For the text-containing cell, return its midpoint in (X, Y) coordinate format. 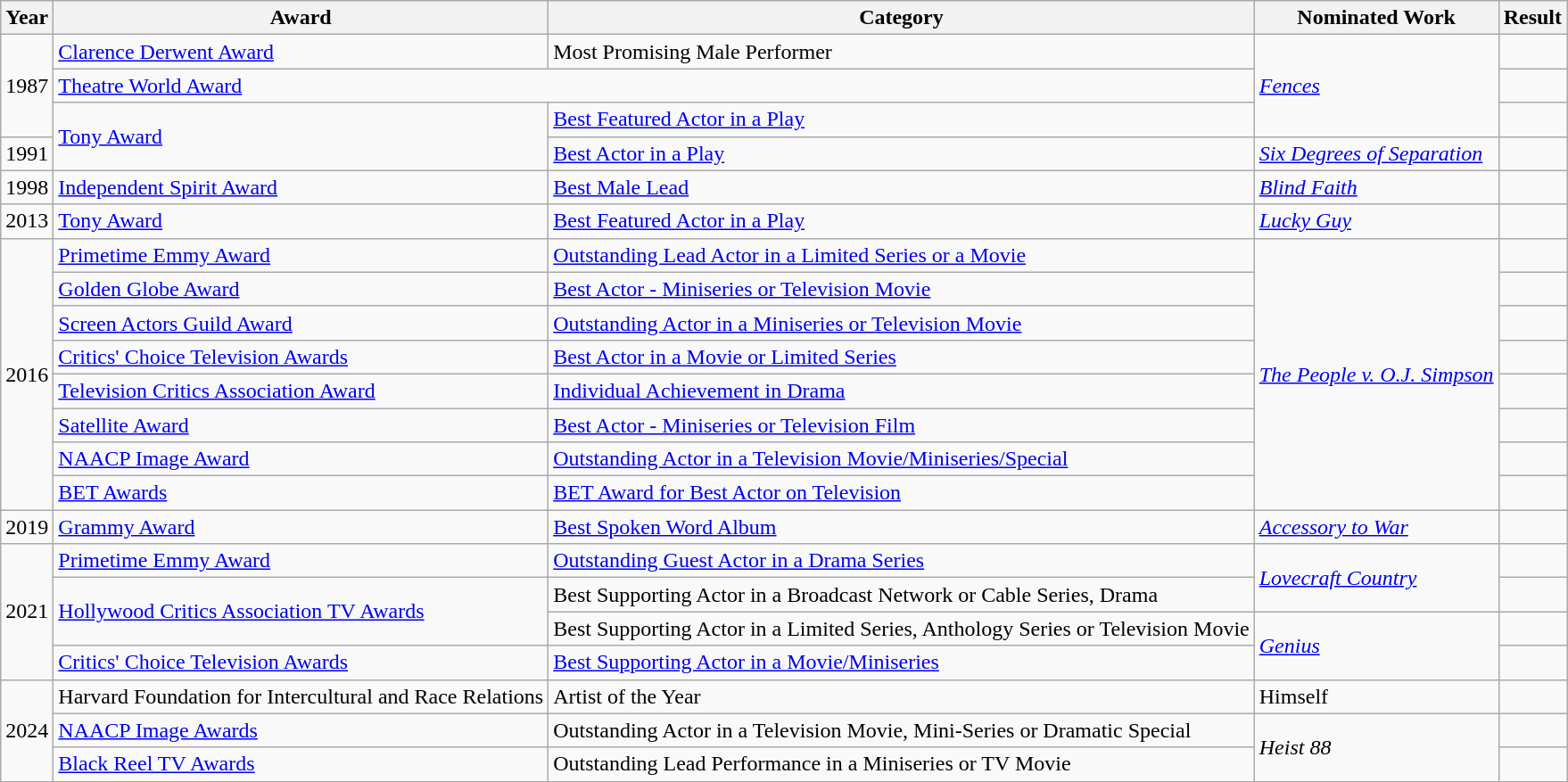
Outstanding Actor in a Television Movie/Miniseries/Special (902, 459)
Lovecraft Country (1376, 578)
Golden Globe Award (301, 289)
Independent Spirit Award (301, 187)
Harvard Foundation for Intercultural and Race Relations (301, 696)
Nominated Work (1376, 18)
Clarence Derwent Award (301, 52)
2013 (27, 221)
Black Reel TV Awards (301, 764)
2021 (27, 612)
Best Actor - Miniseries or Television Film (902, 425)
Satellite Award (301, 425)
Heist 88 (1376, 747)
Best Actor in a Play (902, 153)
Screen Actors Guild Award (301, 323)
2024 (27, 730)
Outstanding Lead Actor in a Limited Series or a Movie (902, 255)
Best Supporting Actor in a Limited Series, Anthology Series or Television Movie (902, 629)
BET Award for Best Actor on Television (902, 493)
Individual Achievement in Drama (902, 391)
Outstanding Actor in a Television Movie, Mini-Series or Dramatic Special (902, 730)
Outstanding Actor in a Miniseries or Television Movie (902, 323)
Himself (1376, 696)
NAACP Image Award (301, 459)
Artist of the Year (902, 696)
Result (1532, 18)
Best Supporting Actor in a Movie/Miniseries (902, 663)
2016 (27, 374)
Best Spoken Word Album (902, 527)
Lucky Guy (1376, 221)
Grammy Award (301, 527)
Television Critics Association Award (301, 391)
Best Actor in a Movie or Limited Series (902, 357)
Best Actor - Miniseries or Television Movie (902, 289)
1998 (27, 187)
Accessory to War (1376, 527)
1987 (27, 86)
Category (902, 18)
Most Promising Male Performer (902, 52)
1991 (27, 153)
Best Supporting Actor in a Broadcast Network or Cable Series, Drama (902, 595)
Best Male Lead (902, 187)
Outstanding Guest Actor in a Drama Series (902, 561)
Six Degrees of Separation (1376, 153)
NAACP Image Awards (301, 730)
2019 (27, 527)
Hollywood Critics Association TV Awards (301, 612)
Fences (1376, 86)
Genius (1376, 646)
BET Awards (301, 493)
Outstanding Lead Performance in a Miniseries or TV Movie (902, 764)
Award (301, 18)
Blind Faith (1376, 187)
Year (27, 18)
Theatre World Award (654, 86)
The People v. O.J. Simpson (1376, 374)
